Find where the given text appears and provide that cell's center as (x, y) coordinate. 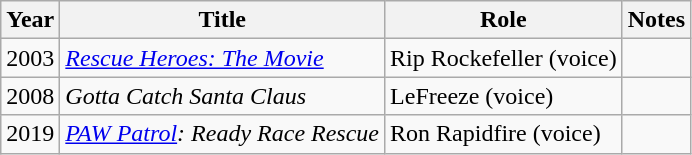
Rescue Heroes: The Movie (222, 58)
Rip Rockefeller (voice) (504, 58)
Year (30, 20)
Title (222, 20)
Gotta Catch Santa Claus (222, 96)
2019 (30, 134)
Ron Rapidfire (voice) (504, 134)
2008 (30, 96)
Role (504, 20)
PAW Patrol: Ready Race Rescue (222, 134)
Notes (656, 20)
2003 (30, 58)
LeFreeze (voice) (504, 96)
